Return [x, y] of the center of cell containing provided text 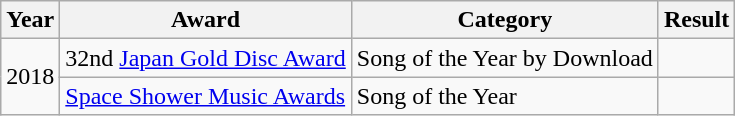
Result [696, 20]
2018 [30, 77]
Song of the Year by Download [504, 58]
Year [30, 20]
Song of the Year [504, 96]
32nd Japan Gold Disc Award [206, 58]
Category [504, 20]
Award [206, 20]
Space Shower Music Awards [206, 96]
